Output the (X, Y) coordinate of the center of the cell containing the given text.  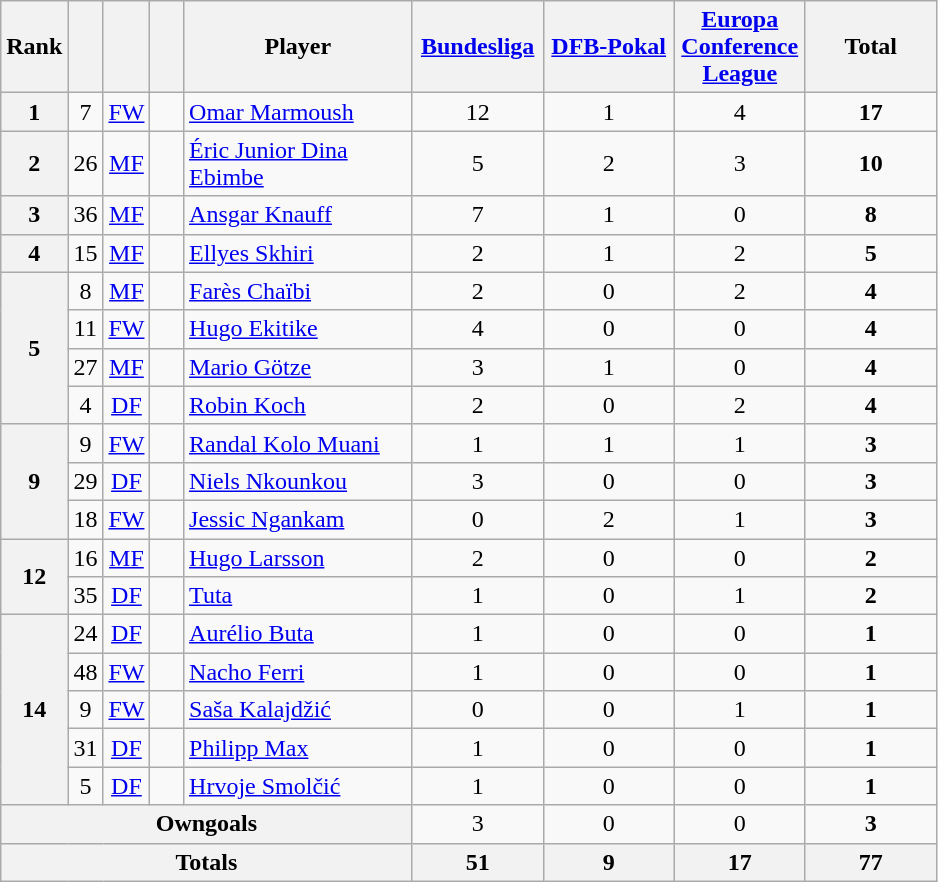
Éric Junior Dina Ebimbe (298, 164)
26 (86, 164)
51 (478, 862)
Jessic Ngankam (298, 519)
Philipp Max (298, 748)
35 (86, 596)
Ansgar Knauff (298, 215)
Saša Kalajdžić (298, 710)
31 (86, 748)
Farès Chaïbi (298, 291)
Hugo Ekitike (298, 329)
Hugo Larsson (298, 557)
Totals (206, 862)
Ellyes Skhiri (298, 253)
Rank (34, 47)
15 (86, 253)
Niels Nkounkou (298, 481)
24 (86, 634)
29 (86, 481)
Total (870, 47)
14 (34, 710)
27 (86, 367)
77 (870, 862)
Nacho Ferri (298, 672)
18 (86, 519)
Aurélio Buta (298, 634)
Europa Conference League (740, 47)
11 (86, 329)
16 (86, 557)
Omar Marmoush (298, 112)
48 (86, 672)
10 (870, 164)
36 (86, 215)
Bundesliga (478, 47)
DFB-Pokal (608, 47)
Tuta (298, 596)
Robin Koch (298, 405)
Randal Kolo Muani (298, 443)
Hrvoje Smolčić (298, 786)
Mario Götze (298, 367)
Player (298, 47)
Owngoals (206, 824)
